Pinpoint the cell where the given text exists, returning its (x, y) midpoint coordinate. 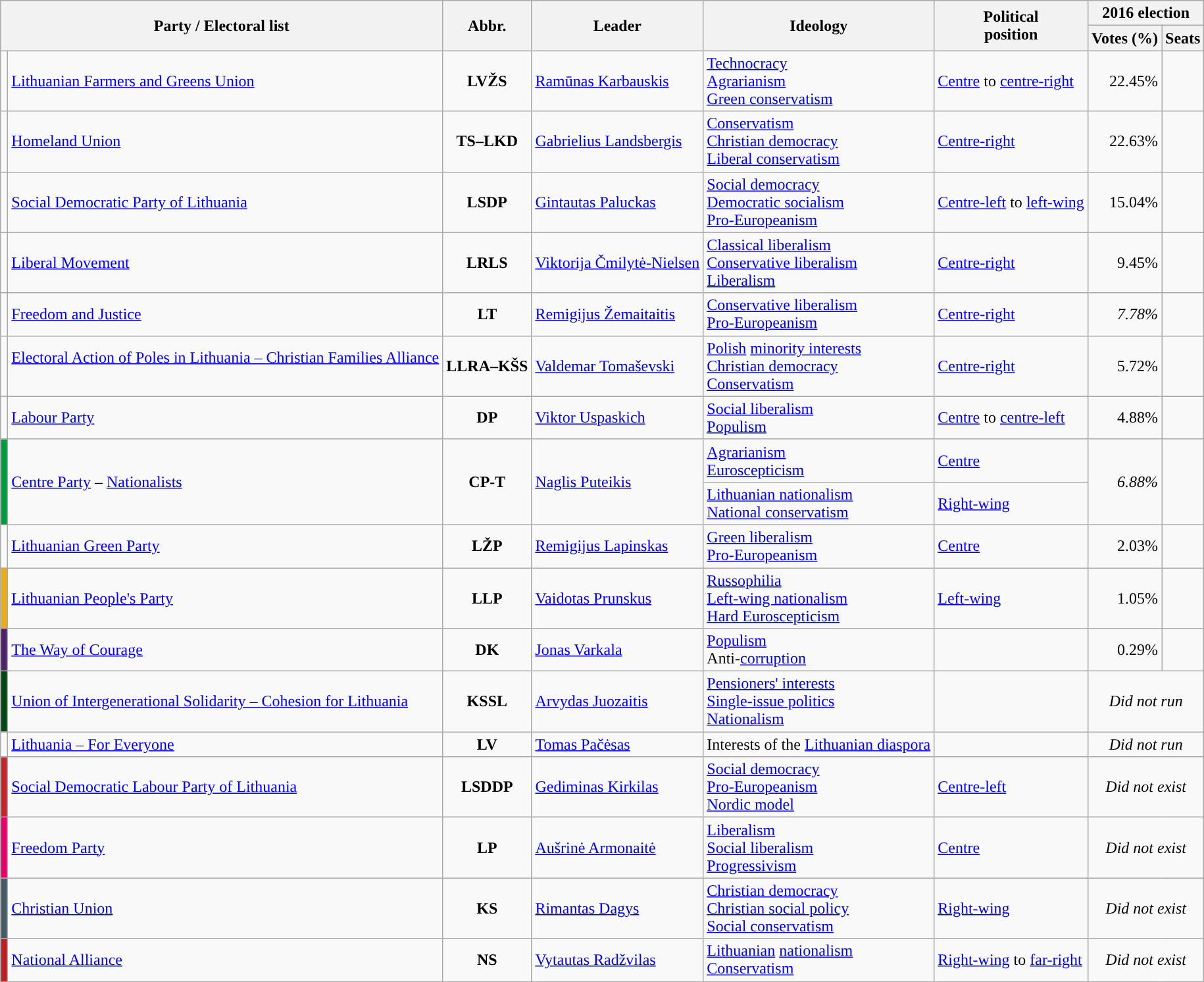
DP (487, 417)
Lithuania – For Everyone (225, 744)
Social Democratic Labour Party of Lithuania (225, 787)
Jonas Varkala (617, 650)
LRLS (487, 263)
2.03% (1124, 546)
LP (487, 848)
Right-wing to far-right (1011, 960)
LLRA–KŠS (487, 366)
15.04% (1124, 202)
Union of Intergenerational Solidarity – Cohesion for Lithuania (225, 702)
Viktorija Čmilytė-Nielsen (617, 263)
AgrarianismEuroscepticism (818, 461)
Seats (1183, 38)
Gediminas Kirkilas (617, 787)
Polish minority interestsChristian democracyConservatism (818, 366)
Social liberalismPopulism (818, 417)
Centre-left to left-wing (1011, 202)
Freedom and Justice (225, 315)
PopulismAnti-corruption (818, 650)
Social democracyPro-EuropeanismNordic model (818, 787)
Centre-left (1011, 787)
5.72% (1124, 366)
Green liberalismPro-Europeanism (818, 546)
LVŽS (487, 81)
Labour Party (225, 417)
1.05% (1124, 598)
Liberal Movement (225, 263)
Valdemar Tomaševski (617, 366)
0.29% (1124, 650)
LT (487, 315)
Pensioners' interestsSingle-issue politicsNationalism (818, 702)
6.88% (1124, 482)
Christian Union (225, 908)
Christian democracyChristian social policySocial conservatism (818, 908)
Tomas Pačėsas (617, 744)
22.45% (1124, 81)
LSDDP (487, 787)
Social democracyDemocratic socialismPro-Europeanism (818, 202)
22.63% (1124, 142)
LV (487, 744)
Remigijus Lapinskas (617, 546)
Aušrinė Armonaitė (617, 848)
LiberalismSocial liberalismProgressivism (818, 848)
Centre to centre-right (1011, 81)
Social Democratic Party of Lithuania (225, 202)
KS (487, 908)
Arvydas Juozaitis (617, 702)
TS–LKD (487, 142)
Naglis Puteikis (617, 482)
Homeland Union (225, 142)
2016 election (1146, 13)
Votes (%) (1124, 38)
The Way of Courage (225, 650)
Centre Party – Nationalists (225, 482)
Lithuanian nationalismConservatism (818, 960)
ConservatismChristian democracyLiberal conservatism (818, 142)
Ideology (818, 26)
NS (487, 960)
Lithuanian Green Party (225, 546)
9.45% (1124, 263)
Interests of the Lithuanian diaspora (818, 744)
Lithuanian Farmers and Greens Union (225, 81)
Vaidotas Prunskus (617, 598)
4.88% (1124, 417)
CP-T (487, 482)
LLP (487, 598)
Gabrielius Landsbergis (617, 142)
Abbr. (487, 26)
Vytautas Radžvilas (617, 960)
LŽP (487, 546)
Rimantas Dagys (617, 908)
DK (487, 650)
Party / Electoral list (222, 26)
Left-wing (1011, 598)
RussophiliaLeft-wing nationalismHard Euroscepticism (818, 598)
Gintautas Paluckas (617, 202)
TechnocracyAgrarianismGreen conservatism (818, 81)
Lithuanian nationalismNational conservatism (818, 503)
Politicalposition (1011, 26)
Freedom Party (225, 848)
Viktor Uspaskich (617, 417)
Conservative liberalismPro-Europeanism (818, 315)
KSSL (487, 702)
National Alliance (225, 960)
Centre to centre-left (1011, 417)
Remigijus Žemaitaitis (617, 315)
Lithuanian People's Party (225, 598)
LSDP (487, 202)
Electoral Action of Poles in Lithuania – Christian Families Alliance (225, 366)
Ramūnas Karbauskis (617, 81)
Classical liberalismConservative liberalismLiberalism (818, 263)
Leader (617, 26)
7.78% (1124, 315)
